Detect which cell encompasses the target text, then output its (x, y) center coordinate. 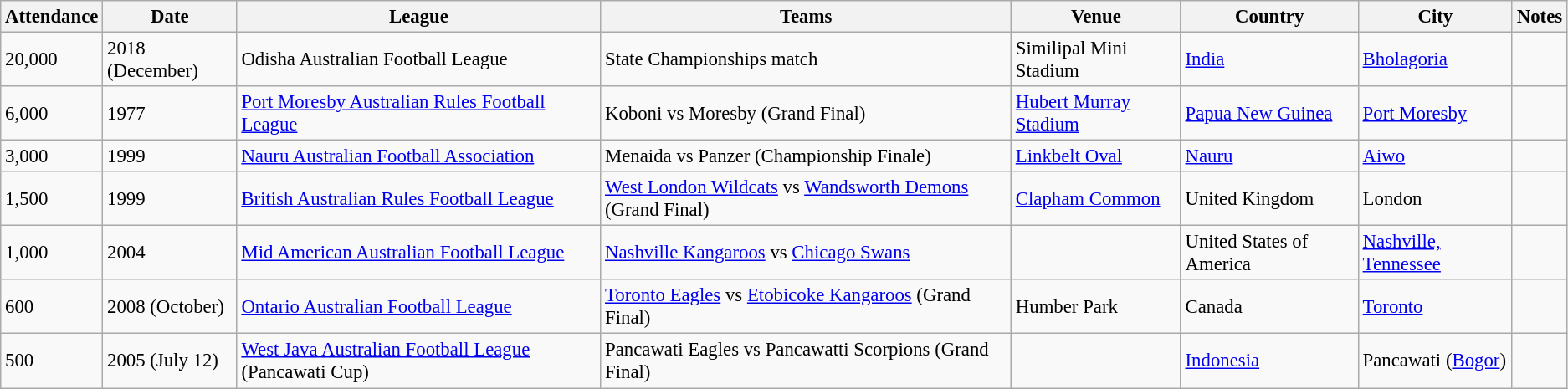
India (1269, 60)
West London Wildcats vs Wandsworth Demons (Grand Final) (807, 199)
Port Moresby (1435, 114)
2008 (October) (170, 306)
3,000 (52, 156)
Mid American Australian Football League (418, 253)
Nashville, Tennessee (1435, 253)
Bholagoria (1435, 60)
Notes (1540, 17)
2005 (July 12) (170, 361)
Nauru Australian Football Association (418, 156)
Odisha Australian Football League (418, 60)
Humber Park (1096, 306)
2018 (December) (170, 60)
Pancawati Eagles vs Pancawatti Scorpions (Grand Final) (807, 361)
Nashville Kangaroos vs Chicago Swans (807, 253)
Indonesia (1269, 361)
600 (52, 306)
1,500 (52, 199)
Papua New Guinea (1269, 114)
Canada (1269, 306)
Teams (807, 17)
500 (52, 361)
British Australian Rules Football League (418, 199)
20,000 (52, 60)
United Kingdom (1269, 199)
Country (1269, 17)
6,000 (52, 114)
Ontario Australian Football League (418, 306)
United States of America (1269, 253)
Linkbelt Oval (1096, 156)
Venue (1096, 17)
West Java Australian Football League (Pancawati Cup) (418, 361)
State Championships match (807, 60)
London (1435, 199)
Aiwo (1435, 156)
2004 (170, 253)
Similipal Mini Stadium (1096, 60)
Port Moresby Australian Rules Football League (418, 114)
Pancawati (Bogor) (1435, 361)
League (418, 17)
Attendance (52, 17)
Nauru (1269, 156)
1,000 (52, 253)
Koboni vs Moresby (Grand Final) (807, 114)
Date (170, 17)
Menaida vs Panzer (Championship Finale) (807, 156)
Toronto (1435, 306)
1977 (170, 114)
Hubert Murray Stadium (1096, 114)
Clapham Common (1096, 199)
Toronto Eagles vs Etobicoke Kangaroos (Grand Final) (807, 306)
City (1435, 17)
